Scan for the cell matching the given text and deliver its [X, Y] coordinate at center. 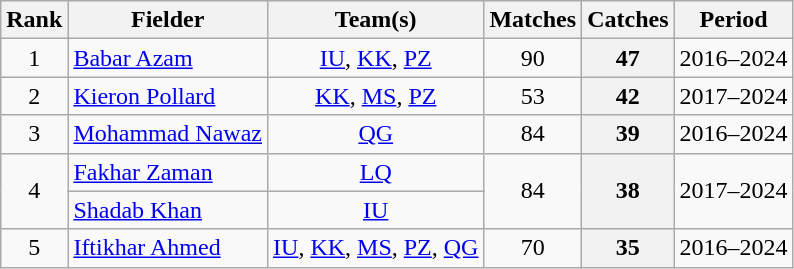
39 [628, 134]
Shadab Khan [168, 210]
90 [533, 58]
38 [628, 191]
LQ [376, 172]
Mohammad Nawaz [168, 134]
Kieron Pollard [168, 96]
QG [376, 134]
Fielder [168, 20]
2 [34, 96]
42 [628, 96]
3 [34, 134]
Iftikhar Ahmed [168, 248]
53 [533, 96]
Babar Azam [168, 58]
IU, KK, PZ [376, 58]
4 [34, 191]
5 [34, 248]
IU [376, 210]
IU, KK, MS, PZ, QG [376, 248]
1 [34, 58]
Fakhar Zaman [168, 172]
Matches [533, 20]
Period [734, 20]
Rank [34, 20]
KK, MS, PZ [376, 96]
35 [628, 248]
Team(s) [376, 20]
Catches [628, 20]
47 [628, 58]
70 [533, 248]
